Identify which cell holds the provided text, then report its [x, y] central coordinate. 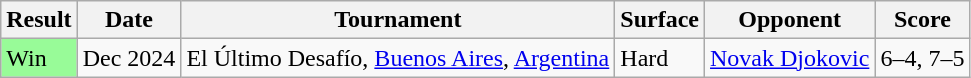
6–4, 7–5 [922, 58]
Dec 2024 [129, 58]
Hard [660, 58]
Novak Djokovic [790, 58]
El Último Desafío, Buenos Aires, Argentina [398, 58]
Score [922, 20]
Opponent [790, 20]
Date [129, 20]
Win [39, 58]
Surface [660, 20]
Tournament [398, 20]
Result [39, 20]
